Locate the cell with the specified text and output its [x, y] center coordinate. 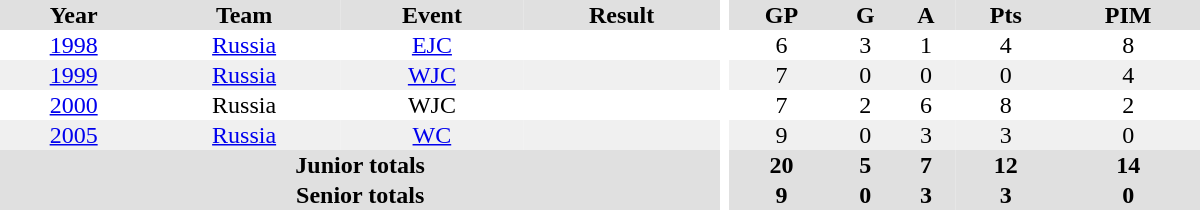
GP [782, 15]
A [926, 15]
G [866, 15]
14 [1128, 165]
Year [74, 15]
1998 [74, 45]
WC [432, 135]
Pts [1006, 15]
2000 [74, 105]
20 [782, 165]
Junior totals [360, 165]
Senior totals [360, 195]
1999 [74, 75]
2005 [74, 135]
1 [926, 45]
PIM [1128, 15]
5 [866, 165]
12 [1006, 165]
EJC [432, 45]
Team [244, 15]
Result [622, 15]
Event [432, 15]
